Locate the cell with the specified text and output its (X, Y) center coordinate. 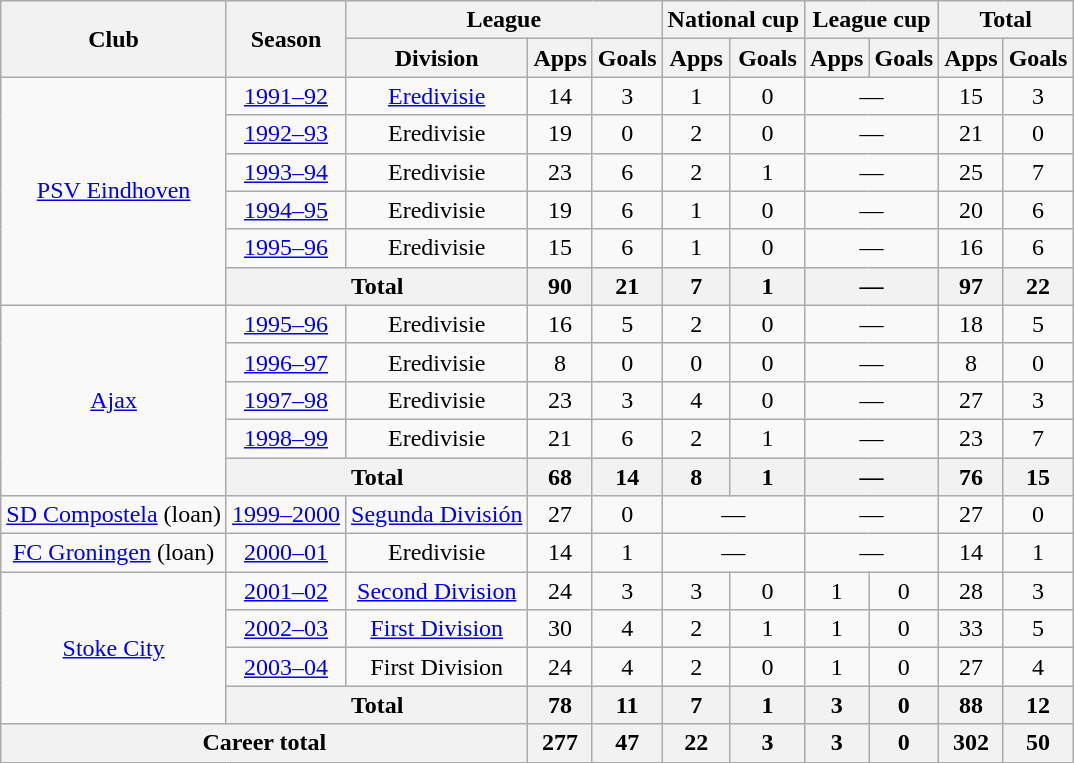
2000–01 (286, 553)
78 (560, 705)
28 (971, 591)
90 (560, 286)
76 (971, 477)
FC Groningen (loan) (114, 553)
2001–02 (286, 591)
Club (114, 39)
League cup (872, 20)
30 (560, 629)
50 (1038, 743)
88 (971, 705)
33 (971, 629)
Stoke City (114, 648)
1997–98 (286, 400)
National cup (733, 20)
Ajax (114, 400)
68 (560, 477)
1998–99 (286, 438)
2002–03 (286, 629)
Division (437, 58)
47 (627, 743)
SD Compostela (loan) (114, 515)
Segunda División (437, 515)
2003–04 (286, 667)
12 (1038, 705)
1993–94 (286, 172)
Second Division (437, 591)
PSV Eindhoven (114, 191)
277 (560, 743)
97 (971, 286)
302 (971, 743)
1999–2000 (286, 515)
1992–93 (286, 134)
League (504, 20)
25 (971, 172)
18 (971, 324)
1996–97 (286, 362)
Season (286, 39)
Career total (264, 743)
1991–92 (286, 96)
20 (971, 210)
11 (627, 705)
1994–95 (286, 210)
